Extract the (X, Y) coordinate from the center of the cell holding the provided text.  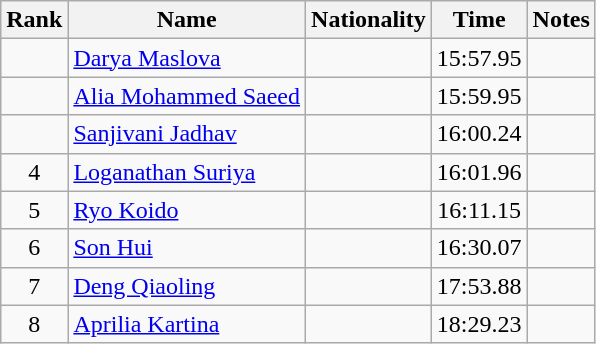
Son Hui (187, 248)
Rank (34, 20)
16:30.07 (479, 248)
Ryo Koido (187, 210)
Sanjivani Jadhav (187, 134)
Deng Qiaoling (187, 286)
Name (187, 20)
8 (34, 324)
15:59.95 (479, 96)
Aprilia Kartina (187, 324)
Notes (561, 20)
Darya Maslova (187, 58)
Loganathan Suriya (187, 172)
5 (34, 210)
Alia Mohammed Saeed (187, 96)
4 (34, 172)
7 (34, 286)
15:57.95 (479, 58)
16:11.15 (479, 210)
6 (34, 248)
16:01.96 (479, 172)
Nationality (369, 20)
18:29.23 (479, 324)
Time (479, 20)
17:53.88 (479, 286)
16:00.24 (479, 134)
